Scan for the cell matching the given text and deliver its [X, Y] coordinate at center. 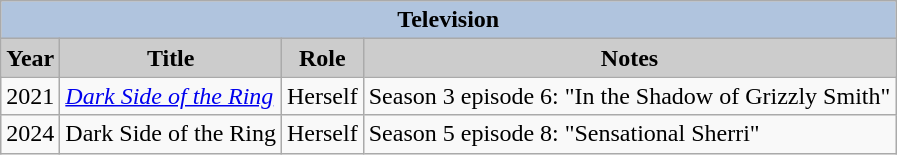
Season 3 episode 6: "In the Shadow of Grizzly Smith" [630, 96]
Television [448, 20]
Notes [630, 58]
Year [30, 58]
Title [171, 58]
Season 5 episode 8: "Sensational Sherri" [630, 134]
2024 [30, 134]
Role [323, 58]
2021 [30, 96]
